Identify which cell holds the provided text, then report its [X, Y] central coordinate. 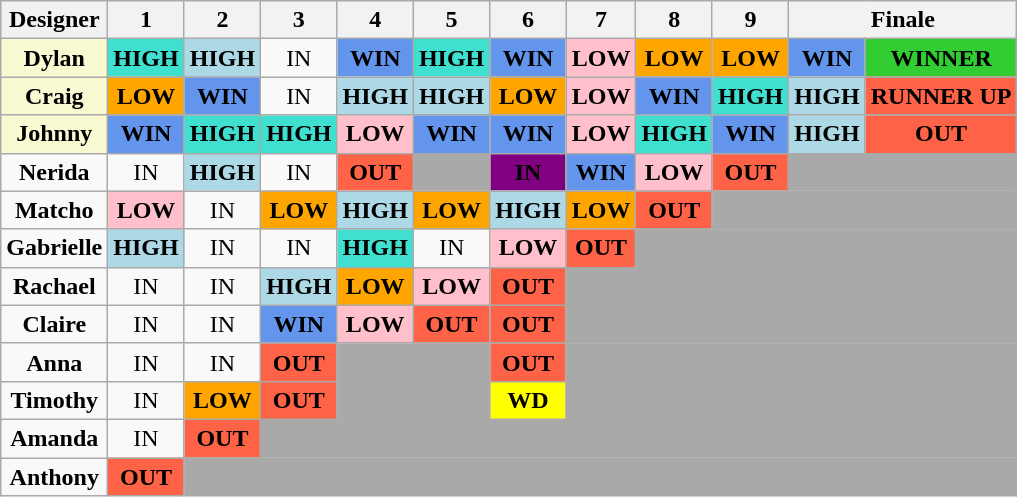
Claire [54, 324]
9 [750, 20]
Amanda [54, 438]
WINNER [941, 58]
RUNNER UP [941, 96]
Johnny [54, 134]
Finale [903, 20]
6 [528, 20]
4 [375, 20]
WD [528, 400]
Gabrielle [54, 248]
Nerida [54, 172]
7 [601, 20]
Anthony [54, 477]
Matcho [54, 210]
Timothy [54, 400]
Anna [54, 362]
5 [451, 20]
3 [299, 20]
1 [146, 20]
8 [674, 20]
Designer [54, 20]
Dylan [54, 58]
Rachael [54, 286]
Craig [54, 96]
2 [222, 20]
